From the cell containing the given text, extract its center point as (X, Y) coordinate. 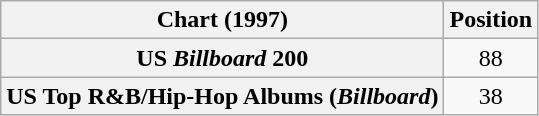
88 (491, 58)
US Top R&B/Hip-Hop Albums (Billboard) (222, 96)
Position (491, 20)
38 (491, 96)
Chart (1997) (222, 20)
US Billboard 200 (222, 58)
